Extract the [x, y] coordinate from the center of the cell holding the provided text.  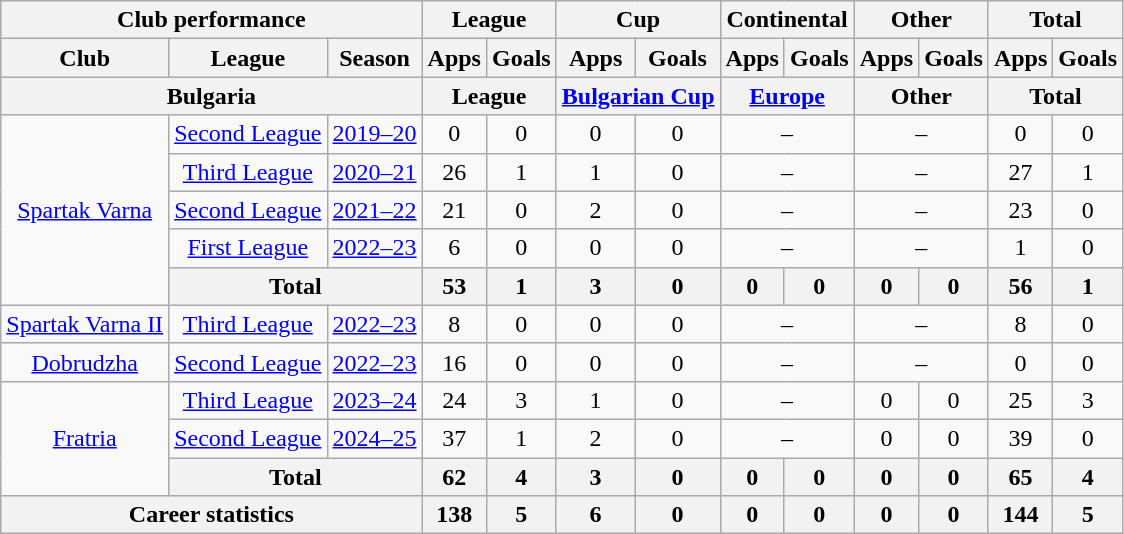
Spartak Varna [85, 210]
Season [374, 58]
65 [1020, 477]
2024–25 [374, 438]
62 [454, 477]
39 [1020, 438]
Career statistics [212, 515]
25 [1020, 400]
Cup [638, 20]
Bulgarian Cup [638, 96]
Continental [787, 20]
53 [454, 286]
16 [454, 362]
Club performance [212, 20]
First League [248, 248]
Spartak Varna II [85, 324]
Club [85, 58]
56 [1020, 286]
Europe [787, 96]
2020–21 [374, 172]
37 [454, 438]
21 [454, 210]
Dobrudzha [85, 362]
2023–24 [374, 400]
26 [454, 172]
2021–22 [374, 210]
Fratria [85, 438]
138 [454, 515]
2019–20 [374, 134]
23 [1020, 210]
27 [1020, 172]
Bulgaria [212, 96]
144 [1020, 515]
24 [454, 400]
